Extract the [X, Y] coordinate from the center of the cell holding the provided text.  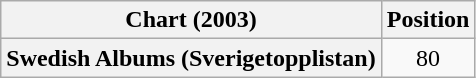
80 [428, 58]
Swedish Albums (Sverigetopplistan) [191, 58]
Chart (2003) [191, 20]
Position [428, 20]
